Provide the [x, y] coordinate of the cell's center where the given text is located.  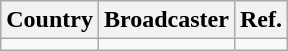
Ref. [260, 20]
Country [50, 20]
Broadcaster [166, 20]
